From the cell containing the given text, extract its center point as [X, Y] coordinate. 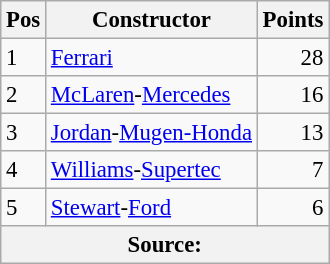
Williams-Supertec [152, 170]
13 [292, 133]
4 [24, 170]
28 [292, 58]
3 [24, 133]
Pos [24, 20]
Constructor [152, 20]
5 [24, 208]
7 [292, 170]
2 [24, 95]
Ferrari [152, 58]
Jordan-Mugen-Honda [152, 133]
1 [24, 58]
McLaren-Mercedes [152, 95]
Stewart-Ford [152, 208]
6 [292, 208]
Points [292, 20]
16 [292, 95]
Source: [165, 245]
